Capture the cell that displays the provided text and extract its [X, Y] central coordinate. 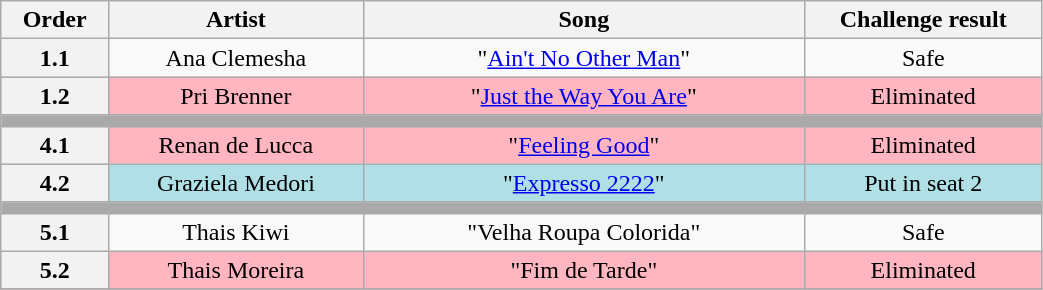
Artist [236, 20]
Pri Brenner [236, 96]
Put in seat 2 [923, 183]
4.2 [55, 183]
Renan de Lucca [236, 145]
Thais Kiwi [236, 232]
Ana Clemesha [236, 58]
Graziela Medori [236, 183]
Order [55, 20]
4.1 [55, 145]
"Ain't No Other Man" [584, 58]
"Velha Roupa Colorida" [584, 232]
1.2 [55, 96]
5.1 [55, 232]
1.1 [55, 58]
"Just the Way You Are" [584, 96]
"Feeling Good" [584, 145]
Thais Moreira [236, 270]
5.2 [55, 270]
"Expresso 2222" [584, 183]
Song [584, 20]
"Fim de Tarde" [584, 270]
Challenge result [923, 20]
